Scan for the cell matching the given text and deliver its (x, y) coordinate at center. 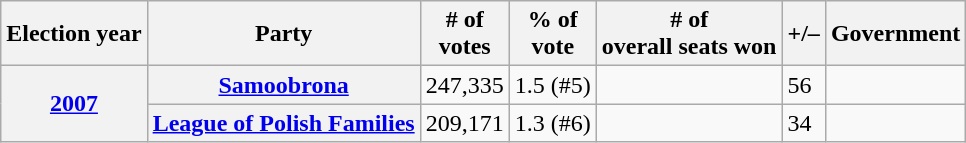
56 (804, 85)
Party (284, 34)
Election year (74, 34)
Samoobrona (284, 85)
247,335 (464, 85)
34 (804, 123)
1.3 (#6) (552, 123)
# ofoverall seats won (689, 34)
# ofvotes (464, 34)
1.5 (#5) (552, 85)
Government (895, 34)
209,171 (464, 123)
% ofvote (552, 34)
+/– (804, 34)
League of Polish Families (284, 123)
2007 (74, 104)
